For the text-containing cell, return its midpoint in [x, y] coordinate format. 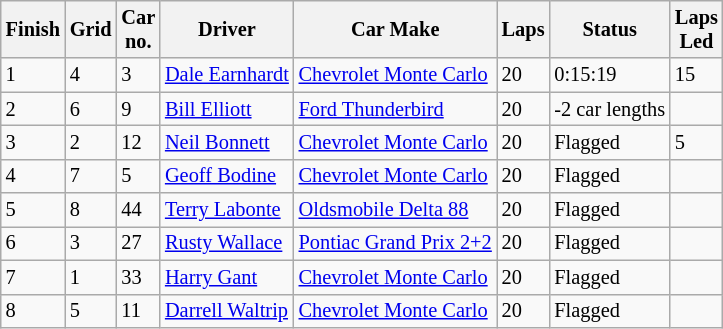
Harry Gant [227, 277]
27 [138, 243]
Rusty Wallace [227, 243]
Bill Elliott [227, 109]
Finish [33, 29]
Oldsmobile Delta 88 [396, 210]
Pontiac Grand Prix 2+2 [396, 243]
12 [138, 142]
Geoff Bodine [227, 176]
9 [138, 109]
0:15:19 [610, 75]
33 [138, 277]
Neil Bonnett [227, 142]
44 [138, 210]
LapsLed [696, 29]
Darrell Waltrip [227, 311]
Ford Thunderbird [396, 109]
-2 car lengths [610, 109]
Driver [227, 29]
11 [138, 311]
Status [610, 29]
Terry Labonte [227, 210]
Grid [91, 29]
Carno. [138, 29]
15 [696, 75]
Laps [524, 29]
Dale Earnhardt [227, 75]
Car Make [396, 29]
